Determine the [X, Y] coordinate at the center of the cell enclosing the given text.  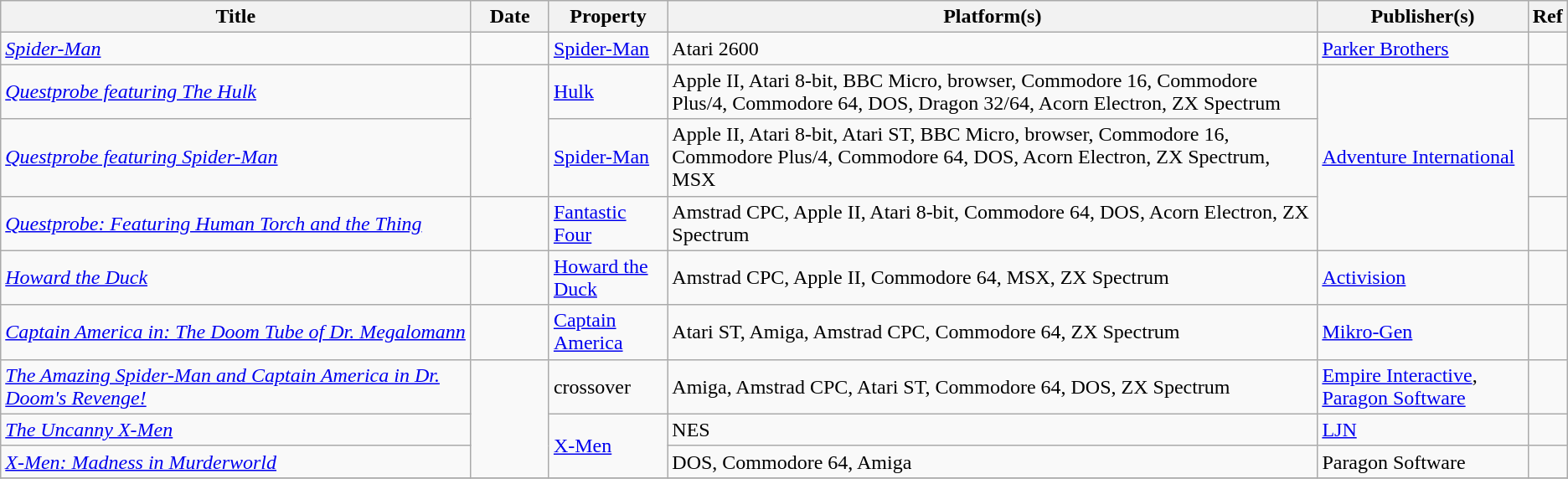
Date [510, 17]
Questprobe featuring The Hulk [236, 92]
Questprobe: Featuring Human Torch and the Thing [236, 223]
Apple II, Atari 8-bit, BBC Micro, browser, Commodore 16, Commodore Plus/4, Commodore 64, DOS, Dragon 32/64, Acorn Electron, ZX Spectrum [993, 92]
Platform(s) [993, 17]
Publisher(s) [1422, 17]
Empire Interactive, Paragon Software [1422, 387]
Amstrad CPC, Apple II, Commodore 64, MSX, ZX Spectrum [993, 278]
Amiga, Amstrad CPC, Atari ST, Commodore 64, DOS, ZX Spectrum [993, 387]
Captain America [608, 332]
Fantastic Four [608, 223]
X-Men: Madness in Murderworld [236, 461]
The Amazing Spider-Man and Captain America in Dr. Doom's Revenge! [236, 387]
Ref [1548, 17]
crossover [608, 387]
Atari ST, Amiga, Amstrad CPC, Commodore 64, ZX Spectrum [993, 332]
Hulk [608, 92]
DOS, Commodore 64, Amiga [993, 461]
Amstrad CPC, Apple II, Atari 8-bit, Commodore 64, DOS, Acorn Electron, ZX Spectrum [993, 223]
X-Men [608, 446]
LJN [1422, 430]
Atari 2600 [993, 49]
Property [608, 17]
Adventure International [1422, 157]
Title [236, 17]
Captain America in: The Doom Tube of Dr. Megalomann [236, 332]
Questprobe featuring Spider-Man [236, 157]
Paragon Software [1422, 461]
The Uncanny X-Men [236, 430]
Parker Brothers [1422, 49]
NES [993, 430]
Apple II, Atari 8-bit, Atari ST, BBC Micro, browser, Commodore 16, Commodore Plus/4, Commodore 64, DOS, Acorn Electron, ZX Spectrum, MSX [993, 157]
Activision [1422, 278]
Mikro-Gen [1422, 332]
